Pinpoint the cell where the given text exists, returning its (x, y) midpoint coordinate. 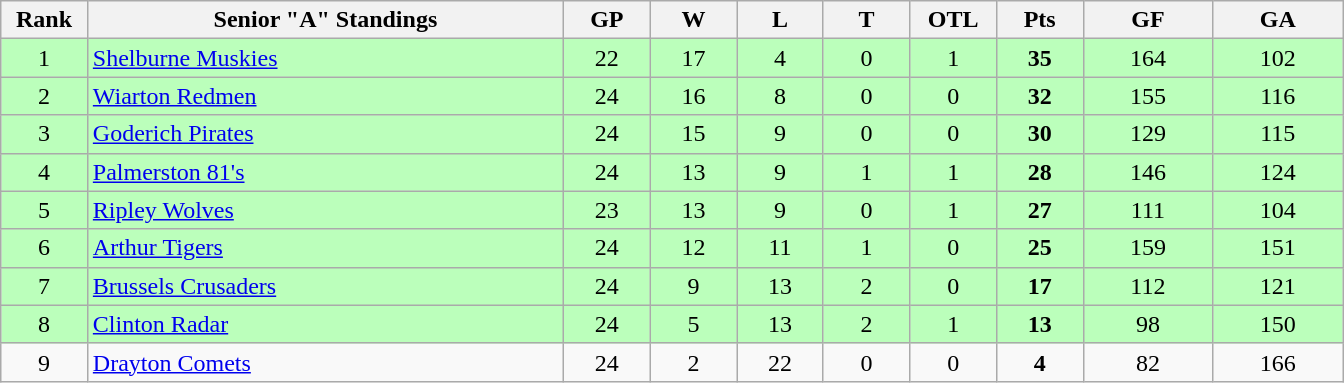
12 (694, 248)
3 (44, 134)
GF (1148, 20)
Brussels Crusaders (325, 286)
150 (1278, 324)
GA (1278, 20)
L (780, 20)
112 (1148, 286)
28 (1040, 172)
Pts (1040, 20)
116 (1278, 96)
111 (1148, 210)
Shelburne Muskies (325, 58)
Wiarton Redmen (325, 96)
7 (44, 286)
Arthur Tigers (325, 248)
OTL (954, 20)
146 (1148, 172)
Ripley Wolves (325, 210)
W (694, 20)
Palmerston 81's (325, 172)
115 (1278, 134)
30 (1040, 134)
104 (1278, 210)
98 (1148, 324)
159 (1148, 248)
11 (780, 248)
155 (1148, 96)
25 (1040, 248)
6 (44, 248)
151 (1278, 248)
102 (1278, 58)
Drayton Comets (325, 362)
Clinton Radar (325, 324)
15 (694, 134)
23 (608, 210)
Goderich Pirates (325, 134)
35 (1040, 58)
121 (1278, 286)
T (866, 20)
Senior "A" Standings (325, 20)
129 (1148, 134)
164 (1148, 58)
166 (1278, 362)
16 (694, 96)
GP (608, 20)
Rank (44, 20)
124 (1278, 172)
27 (1040, 210)
82 (1148, 362)
32 (1040, 96)
